Locate the cell with the specified text and output its [x, y] center coordinate. 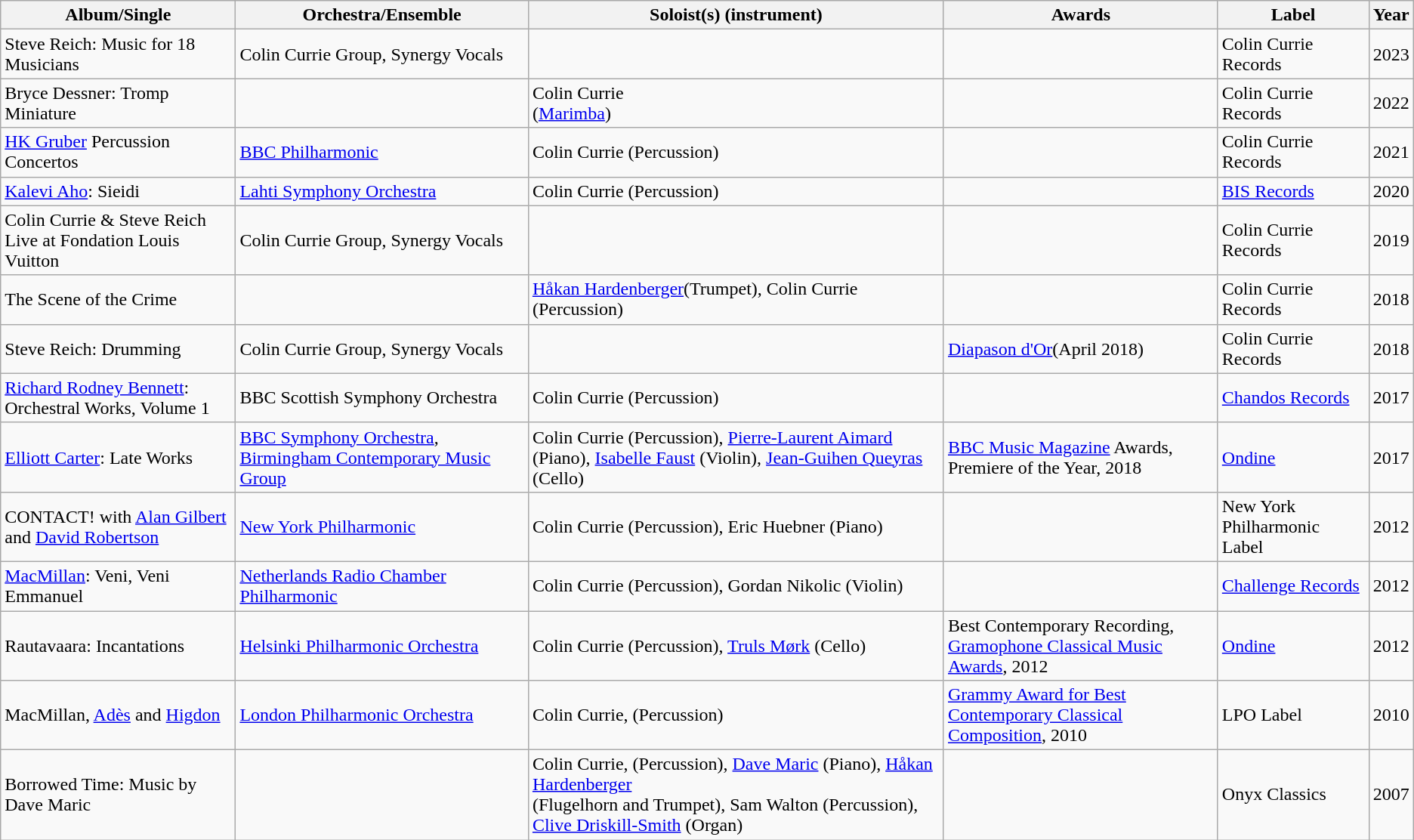
Colin Currie (Percussion), Truls Mørk (Cello) [736, 645]
New York Philharmonic Label [1293, 527]
Best Contemporary Recording, Gramophone Classical Music Awards, 2012 [1080, 645]
Label [1293, 15]
2019 [1391, 240]
Netherlands Radio Chamber Philharmonic [382, 586]
BBC Scottish Symphony Orchestra [382, 397]
LPO Label [1293, 715]
2010 [1391, 715]
CONTACT! with Alan Gilbert and David Robertson [118, 527]
BIS Records [1293, 191]
Album/Single [118, 15]
Håkan Hardenberger(Trumpet), Colin Currie (Percussion) [736, 299]
Challenge Records [1293, 586]
Steve Reich: Music for 18 Musicians [118, 54]
Colin Currie (Percussion), Eric Huebner (Piano) [736, 527]
New York Philharmonic [382, 527]
Kalevi Aho: Sieidi [118, 191]
Bryce Dessner: Tromp Miniature [118, 103]
The Scene of the Crime [118, 299]
Colin Currie, (Percussion) [736, 715]
Diapason d'Or(April 2018) [1080, 349]
Colin Currie(Marimba) [736, 103]
Grammy Award for Best Contemporary Classical Composition, 2010 [1080, 715]
2022 [1391, 103]
2007 [1391, 795]
Colin Currie & Steve Reich Live at Fondation Louis Vuitton [118, 240]
Colin Currie (Percussion), Gordan Nikolic (Violin) [736, 586]
Lahti Symphony Orchestra [382, 191]
Onyx Classics [1293, 795]
Soloist(s) (instrument) [736, 15]
Colin Currie, (Percussion), Dave Maric (Piano), Håkan Hardenberger(Flugelhorn and Trumpet), Sam Walton (Percussion), Clive Driskill-Smith (Organ) [736, 795]
Borrowed Time: Music by Dave Maric [118, 795]
Colin Currie (Percussion), Pierre-Laurent Aimard (Piano), Isabelle Faust (Violin), Jean-Guihen Queyras (Cello) [736, 457]
HK Gruber Percussion Concertos [118, 153]
BBC Philharmonic [382, 153]
Orchestra/Ensemble [382, 15]
Steve Reich: Drumming [118, 349]
Elliott Carter: Late Works [118, 457]
Helsinki Philharmonic Orchestra [382, 645]
2020 [1391, 191]
2021 [1391, 153]
Awards [1080, 15]
Chandos Records [1293, 397]
Rautavaara: Incantations [118, 645]
Richard Rodney Bennett: Orchestral Works, Volume 1 [118, 397]
Year [1391, 15]
MacMillan: Veni, Veni Emmanuel [118, 586]
BBC Music Magazine Awards, Premiere of the Year, 2018 [1080, 457]
BBC Symphony Orchestra, Birmingham Contemporary Music Group [382, 457]
2023 [1391, 54]
MacMillan, Adès and Higdon [118, 715]
London Philharmonic Orchestra [382, 715]
